Pinpoint the cell where the given text exists, returning its [x, y] midpoint coordinate. 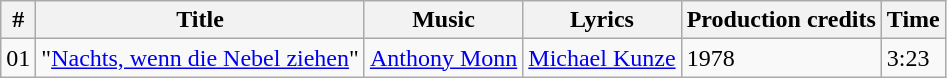
"Nachts, wenn die Nebel ziehen" [200, 58]
Music [443, 20]
Title [200, 20]
Lyrics [602, 20]
Time [913, 20]
1978 [781, 58]
Anthony Monn [443, 58]
01 [18, 58]
# [18, 20]
Michael Kunze [602, 58]
3:23 [913, 58]
Production credits [781, 20]
